Provide the [X, Y] coordinate of the cell's center where the given text is located.  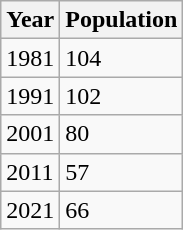
66 [122, 210]
2011 [30, 172]
1981 [30, 58]
Population [122, 20]
80 [122, 134]
Year [30, 20]
104 [122, 58]
1991 [30, 96]
2021 [30, 210]
57 [122, 172]
2001 [30, 134]
102 [122, 96]
